For the text-containing cell, return its midpoint in [x, y] coordinate format. 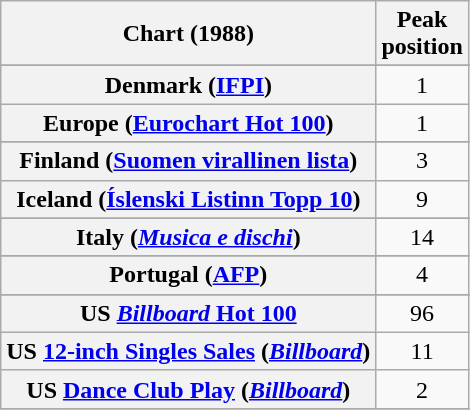
US 12-inch Singles Sales (Billboard) [188, 351]
US Billboard Hot 100 [188, 313]
11 [422, 351]
Italy (Musica e dischi) [188, 237]
96 [422, 313]
Finland (Suomen virallinen lista) [188, 161]
Portugal (AFP) [188, 275]
3 [422, 161]
14 [422, 237]
Iceland (Íslenski Listinn Topp 10) [188, 199]
2 [422, 389]
4 [422, 275]
US Dance Club Play (Billboard) [188, 389]
9 [422, 199]
Europe (Eurochart Hot 100) [188, 123]
Peakposition [422, 34]
Denmark (IFPI) [188, 85]
Chart (1988) [188, 34]
